Determine the (x, y) coordinate at the center of the cell enclosing the given text.  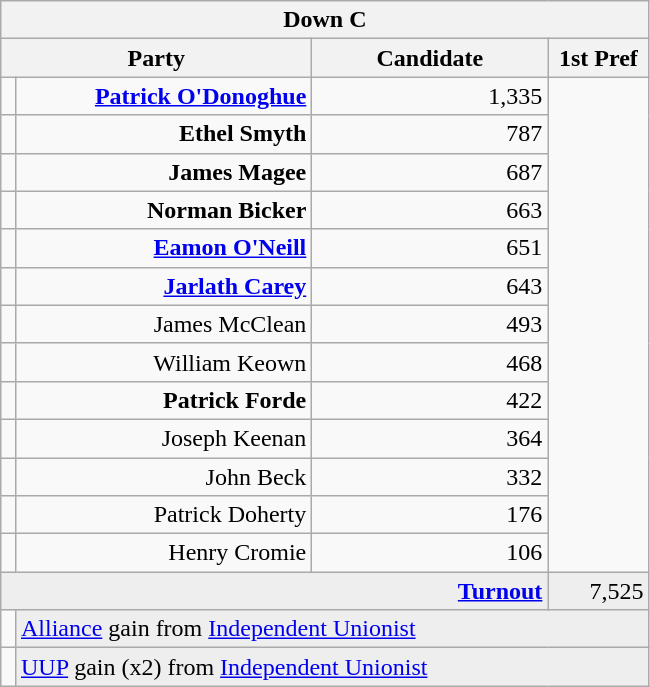
1,335 (430, 96)
Down C (325, 20)
106 (430, 553)
James Magee (163, 172)
Alliance gain from Independent Unionist (332, 629)
Patrick O'Donoghue (163, 96)
Candidate (430, 58)
Ethel Smyth (163, 134)
Patrick Doherty (163, 515)
William Keown (163, 362)
176 (430, 515)
364 (430, 438)
493 (430, 324)
651 (430, 248)
Norman Bicker (163, 210)
1st Pref (598, 58)
Turnout (274, 591)
687 (430, 172)
Joseph Keenan (163, 438)
Party (156, 58)
Henry Cromie (163, 553)
422 (430, 400)
Patrick Forde (163, 400)
787 (430, 134)
468 (430, 362)
Jarlath Carey (163, 286)
Eamon O'Neill (163, 248)
643 (430, 286)
James McClean (163, 324)
7,525 (598, 591)
John Beck (163, 477)
332 (430, 477)
663 (430, 210)
UUP gain (x2) from Independent Unionist (332, 667)
